From the cell containing the given text, extract its center point as [X, Y] coordinate. 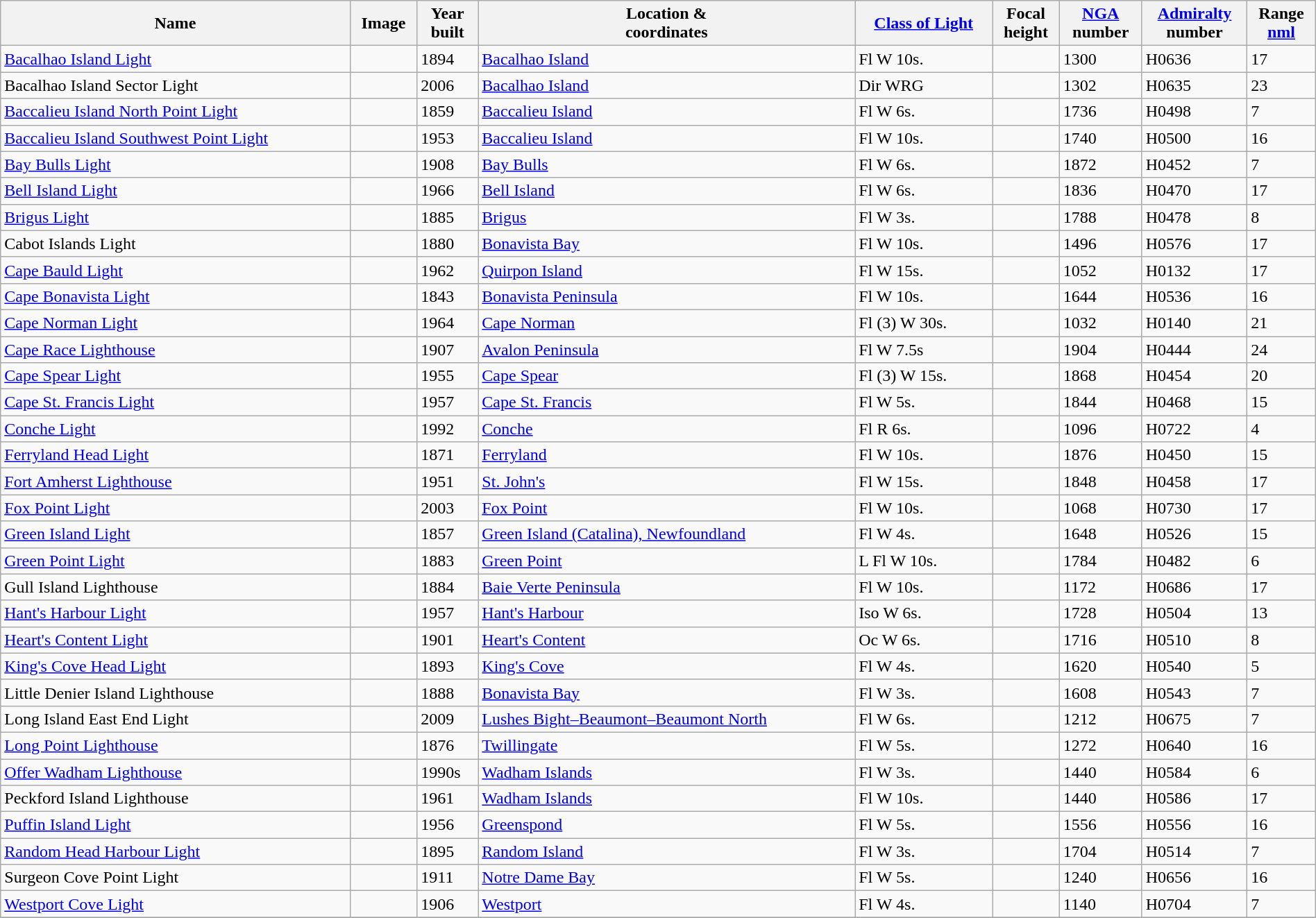
H0586 [1195, 799]
1644 [1101, 296]
Fl (3) W 15s. [924, 376]
Class of Light [924, 24]
1728 [1101, 613]
1240 [1101, 878]
1907 [448, 349]
1868 [1101, 376]
1893 [448, 666]
Fl R 6s. [924, 429]
H0450 [1195, 455]
1962 [448, 270]
1620 [1101, 666]
1906 [448, 904]
1872 [1101, 164]
H0576 [1195, 244]
H0640 [1195, 745]
23 [1281, 85]
H0704 [1195, 904]
Name [175, 24]
2003 [448, 508]
Offer Wadham Lighthouse [175, 772]
H0556 [1195, 825]
Rangenml [1281, 24]
Ferryland Head Light [175, 455]
1964 [448, 323]
Baccalieu Island North Point Light [175, 112]
Cape Norman [666, 323]
H0722 [1195, 429]
5 [1281, 666]
Twillingate [666, 745]
Green Island Light [175, 534]
1951 [448, 482]
H0140 [1195, 323]
Green Island (Catalina), Newfoundland [666, 534]
Yearbuilt [448, 24]
Random Head Harbour Light [175, 851]
Cape Spear Light [175, 376]
Location & coordinates [666, 24]
Ferryland [666, 455]
NGAnumber [1101, 24]
1884 [448, 587]
1556 [1101, 825]
H0470 [1195, 191]
1904 [1101, 349]
H0510 [1195, 640]
1096 [1101, 429]
H0635 [1195, 85]
Cape St. Francis Light [175, 402]
Image [383, 24]
1857 [448, 534]
H0536 [1195, 296]
H0454 [1195, 376]
1908 [448, 164]
Random Island [666, 851]
20 [1281, 376]
Greenspond [666, 825]
Admiraltynumber [1195, 24]
1740 [1101, 138]
Cabot Islands Light [175, 244]
1990s [448, 772]
Cape Race Lighthouse [175, 349]
Cape Bonavista Light [175, 296]
Brigus Light [175, 217]
H0500 [1195, 138]
H0584 [1195, 772]
Oc W 6s. [924, 640]
Westport [666, 904]
1784 [1101, 561]
Green Point Light [175, 561]
1068 [1101, 508]
1272 [1101, 745]
Hant's Harbour Light [175, 613]
1300 [1101, 59]
Bay Bulls [666, 164]
1736 [1101, 112]
1496 [1101, 244]
1844 [1101, 402]
H0526 [1195, 534]
1648 [1101, 534]
Cape Bauld Light [175, 270]
Fox Point Light [175, 508]
H0132 [1195, 270]
Baccalieu Island Southwest Point Light [175, 138]
Heart's Content Light [175, 640]
Baie Verte Peninsula [666, 587]
H0452 [1195, 164]
Bonavista Peninsula [666, 296]
Conche Light [175, 429]
1608 [1101, 692]
Brigus [666, 217]
Dir WRG [924, 85]
Fort Amherst Lighthouse [175, 482]
1302 [1101, 85]
1172 [1101, 587]
H0656 [1195, 878]
Westport Cove Light [175, 904]
1140 [1101, 904]
Cape Spear [666, 376]
H0543 [1195, 692]
1871 [448, 455]
1895 [448, 851]
Lushes Bight–Beaumont–Beaumont North [666, 719]
1880 [448, 244]
H0686 [1195, 587]
Bacalhao Island Light [175, 59]
1843 [448, 296]
Cape St. Francis [666, 402]
Bacalhao Island Sector Light [175, 85]
1032 [1101, 323]
Gull Island Lighthouse [175, 587]
Focalheight [1026, 24]
1052 [1101, 270]
H0636 [1195, 59]
Puffin Island Light [175, 825]
21 [1281, 323]
King's Cove [666, 666]
H0468 [1195, 402]
H0730 [1195, 508]
1956 [448, 825]
Iso W 6s. [924, 613]
1848 [1101, 482]
Avalon Peninsula [666, 349]
Conche [666, 429]
H0458 [1195, 482]
H0514 [1195, 851]
2009 [448, 719]
Long Island East End Light [175, 719]
H0540 [1195, 666]
1953 [448, 138]
Green Point [666, 561]
Heart's Content [666, 640]
L Fl W 10s. [924, 561]
Cape Norman Light [175, 323]
St. John's [666, 482]
Long Point Lighthouse [175, 745]
Hant's Harbour [666, 613]
Little Denier Island Lighthouse [175, 692]
1894 [448, 59]
1788 [1101, 217]
H0482 [1195, 561]
Fl W 7.5s [924, 349]
1961 [448, 799]
1911 [448, 878]
H0478 [1195, 217]
1885 [448, 217]
Notre Dame Bay [666, 878]
1716 [1101, 640]
H0444 [1195, 349]
1966 [448, 191]
13 [1281, 613]
Bay Bulls Light [175, 164]
Bell Island [666, 191]
1955 [448, 376]
Fl (3) W 30s. [924, 323]
H0675 [1195, 719]
1901 [448, 640]
Surgeon Cove Point Light [175, 878]
King's Cove Head Light [175, 666]
H0504 [1195, 613]
1859 [448, 112]
1704 [1101, 851]
Quirpon Island [666, 270]
Peckford Island Lighthouse [175, 799]
H0498 [1195, 112]
1883 [448, 561]
1888 [448, 692]
Fox Point [666, 508]
Bell Island Light [175, 191]
1992 [448, 429]
2006 [448, 85]
24 [1281, 349]
4 [1281, 429]
1836 [1101, 191]
1212 [1101, 719]
